Detect which cell encompasses the target text, then output its [x, y] center coordinate. 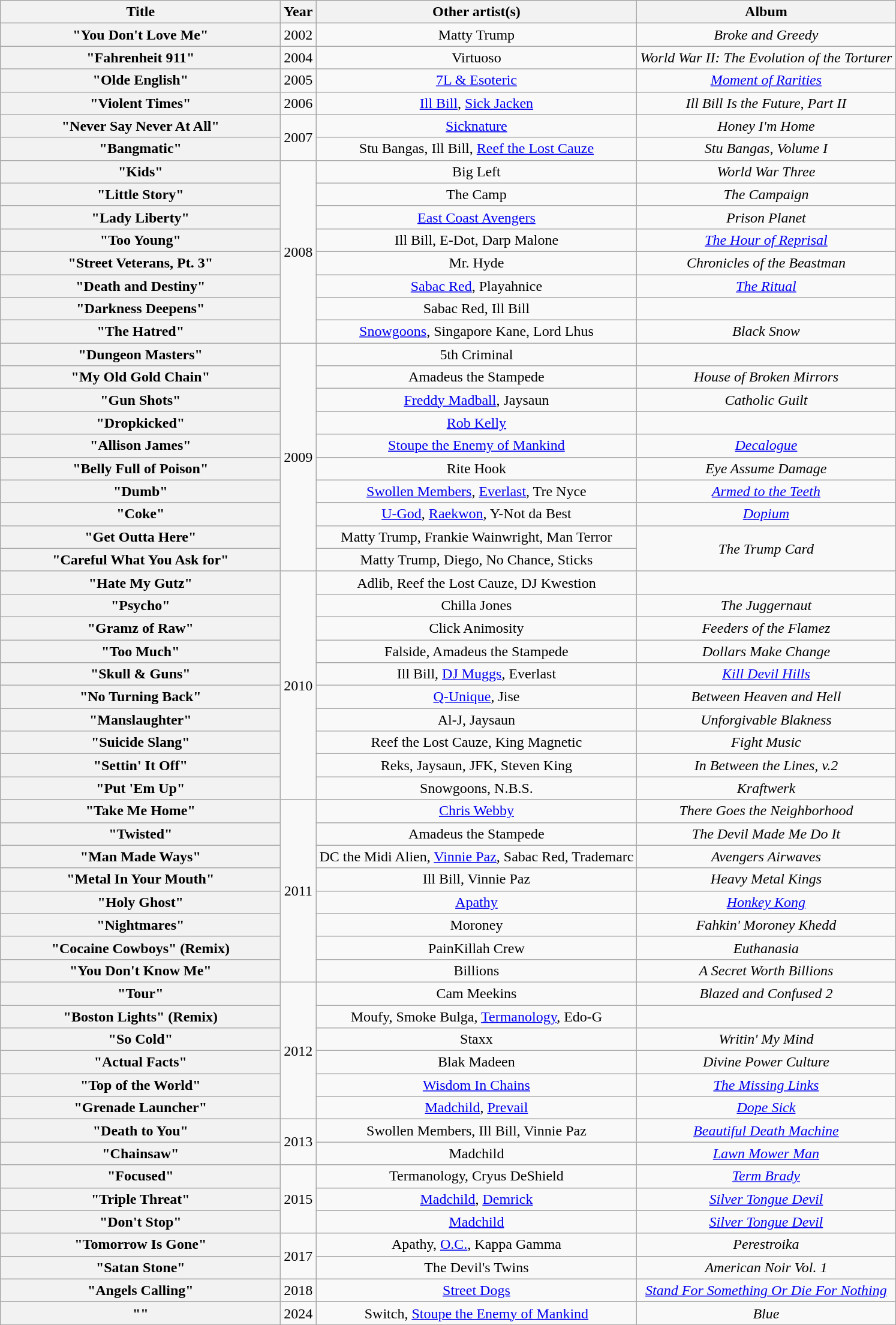
2017 [299, 1256]
2012 [299, 1050]
Title [140, 12]
Madchild, Demrick [476, 1199]
Wisdom In Chains [476, 1085]
Feeders of the Flamez [766, 628]
"Death to You" [140, 1131]
Snowgoons, N.B.S. [476, 788]
Al-J, Jaysaun [476, 720]
Ill Bill, Vinnie Paz [476, 879]
Ill Bill, DJ Muggs, Everlast [476, 674]
Blazed and Confused 2 [766, 993]
Sabac Red, Ill Bill [476, 309]
American Noir Vol. 1 [766, 1267]
Decalogue [766, 446]
Switch, Stoupe the Enemy of Mankind [476, 1313]
Reef the Lost Cauze, King Magnetic [476, 743]
The Campaign [766, 194]
"Manslaughter" [140, 720]
"Belly Full of Poison" [140, 468]
"Angels Calling" [140, 1290]
Kill Devil Hills [766, 674]
"Don't Stop" [140, 1222]
"Too Young" [140, 240]
Ill Bill, Sick Jacken [476, 103]
Term Brady [766, 1176]
Dope Sick [766, 1108]
Eye Assume Damage [766, 468]
"Metal In Your Mouth" [140, 879]
"Focused" [140, 1176]
Album [766, 12]
"Psycho" [140, 605]
Moufy, Smoke Bulga, Termanology, Edo-G [476, 1017]
Chronicles of the Beastman [766, 263]
Prison Planet [766, 217]
Moment of Rarities [766, 80]
2024 [299, 1313]
"No Turning Back" [140, 697]
"Put 'Em Up" [140, 788]
"Actual Facts" [140, 1062]
"You Don't Know Me" [140, 971]
"So Cold" [140, 1039]
5th Criminal [476, 354]
Snowgoons, Singapore Kane, Lord Lhus [476, 332]
Broke and Greedy [766, 35]
Mr. Hyde [476, 263]
Billions [476, 971]
"Gramz of Raw" [140, 628]
Rite Hook [476, 468]
Perestroika [766, 1245]
"Twisted" [140, 834]
World War Three [766, 172]
Staxx [476, 1039]
Matty Trump, Frankie Wainwright, Man Terror [476, 537]
Matty Trump [476, 35]
Ill Bill, E-Dot, Darp Malone [476, 240]
The Devil Made Me Do It [766, 834]
"Man Made Ways" [140, 857]
2002 [299, 35]
Catholic Guilt [766, 400]
Falside, Amadeus the Stampede [476, 651]
The Camp [476, 194]
2007 [299, 137]
The Trump Card [766, 548]
World War II: The Evolution of the Torturer [766, 58]
2008 [299, 251]
2013 [299, 1142]
Year [299, 12]
"Hate My Gutz" [140, 582]
Moroney [476, 925]
"Too Much" [140, 651]
"Dropkicked" [140, 423]
"Street Veterans, Pt. 3" [140, 263]
Writin' My Mind [766, 1039]
In Between the Lines, v.2 [766, 765]
Ill Bill Is the Future, Part II [766, 103]
Blue [766, 1313]
Fahkin' Moroney Khedd [766, 925]
"Bangmatic" [140, 149]
2004 [299, 58]
Reks, Jaysaun, JFK, Steven King [476, 765]
Apathy [476, 902]
2006 [299, 103]
Chilla Jones [476, 605]
Honkey Kong [766, 902]
2005 [299, 80]
"Tour" [140, 993]
"Dungeon Masters" [140, 354]
Black Snow [766, 332]
Cam Meekins [476, 993]
"Olde English" [140, 80]
East Coast Avengers [476, 217]
The Devil's Twins [476, 1267]
Matty Trump, Diego, No Chance, Sticks [476, 560]
"Cocaine Cowboys" (Remix) [140, 948]
Avengers Airwaves [766, 857]
Dollars Make Change [766, 651]
Divine Power Culture [766, 1062]
Heavy Metal Kings [766, 879]
"Never Say Never At All" [140, 126]
Virtuoso [476, 58]
Stu Bangas, Ill Bill, Reef the Lost Cauze [476, 149]
"Dumb" [140, 491]
Termanology, Cryus DeShield [476, 1176]
Blak Madeen [476, 1062]
Street Dogs [476, 1290]
Big Left [476, 172]
"Little Story" [140, 194]
Kraftwerk [766, 788]
The Hour of Reprisal [766, 240]
"Grenade Launcher" [140, 1108]
"Kids" [140, 172]
"Take Me Home" [140, 811]
"Careful What You Ask for" [140, 560]
"Skull & Guns" [140, 674]
Stoupe the Enemy of Mankind [476, 446]
7L & Esoteric [476, 80]
Freddy Madball, Jaysaun [476, 400]
Swollen Members, Ill Bill, Vinnie Paz [476, 1131]
"Gun Shots" [140, 400]
2009 [299, 457]
Beautiful Death Machine [766, 1131]
"Coke" [140, 514]
Rob Kelly [476, 423]
Stand For Something Or Die For Nothing [766, 1290]
House of Broken Mirrors [766, 377]
"Fahrenheit 911" [140, 58]
"" [140, 1313]
"Chainsaw" [140, 1153]
The Ritual [766, 286]
"Darkness Deepens" [140, 309]
Swollen Members, Everlast, Tre Nyce [476, 491]
DC the Midi Alien, Vinnie Paz, Sabac Red, Trademarc [476, 857]
"Get Outta Here" [140, 537]
Sabac Red, Playahnice [476, 286]
The Juggernaut [766, 605]
"Lady Liberty" [140, 217]
Madchild, Prevail [476, 1108]
PainKillah Crew [476, 948]
"Suicide Slang" [140, 743]
Adlib, Reef the Lost Cauze, DJ Kwestion [476, 582]
Euthanasia [766, 948]
"My Old Gold Chain" [140, 377]
Between Heaven and Hell [766, 697]
Unforgivable Blakness [766, 720]
"You Don't Love Me" [140, 35]
Apathy, O.C., Kappa Gamma [476, 1245]
Chris Webby [476, 811]
U-God, Raekwon, Y-Not da Best [476, 514]
A Secret Worth Billions [766, 971]
"Triple Threat" [140, 1199]
Click Animosity [476, 628]
2010 [299, 685]
Other artist(s) [476, 12]
Q-Unique, Jise [476, 697]
2018 [299, 1290]
"The Hatred" [140, 332]
"Settin' It Off" [140, 765]
Lawn Mower Man [766, 1153]
"Allison James" [140, 446]
Fight Music [766, 743]
"Top of the World" [140, 1085]
Sicknature [476, 126]
"Boston Lights" (Remix) [140, 1017]
"Nightmares" [140, 925]
Stu Bangas, Volume I [766, 149]
Dopium [766, 514]
Honey I'm Home [766, 126]
"Holy Ghost" [140, 902]
"Death and Destiny" [140, 286]
2011 [299, 891]
Armed to the Teeth [766, 491]
There Goes the Neighborhood [766, 811]
"Violent Times" [140, 103]
"Tomorrow Is Gone" [140, 1245]
"Satan Stone" [140, 1267]
2015 [299, 1199]
The Missing Links [766, 1085]
